Determine the (x, y) coordinate at the center of the cell enclosing the given text.  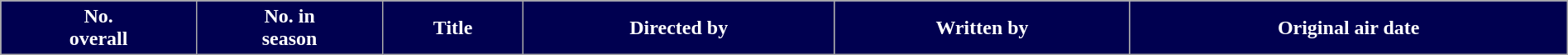
Original air date (1348, 28)
Written by (982, 28)
Directed by (678, 28)
No.overall (99, 28)
Title (453, 28)
No. inseason (289, 28)
